For the text-containing cell, return its midpoint in [X, Y] coordinate format. 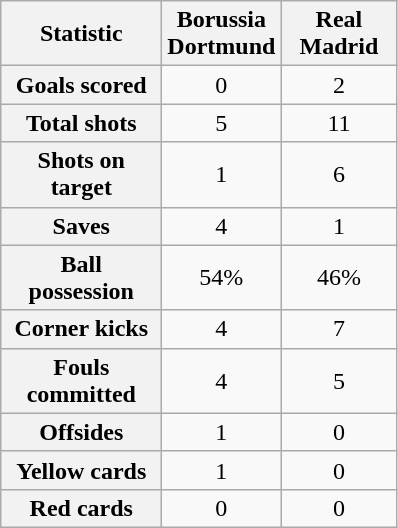
Real Madrid [339, 34]
Corner kicks [82, 329]
Ball possession [82, 278]
Statistic [82, 34]
54% [222, 278]
2 [339, 85]
Fouls committed [82, 380]
46% [339, 278]
Saves [82, 226]
Shots on target [82, 174]
11 [339, 123]
Offsides [82, 432]
Red cards [82, 508]
Yellow cards [82, 470]
Borussia Dortmund [222, 34]
Total shots [82, 123]
7 [339, 329]
6 [339, 174]
Goals scored [82, 85]
